Output the (x, y) coordinate of the center of the cell containing the given text.  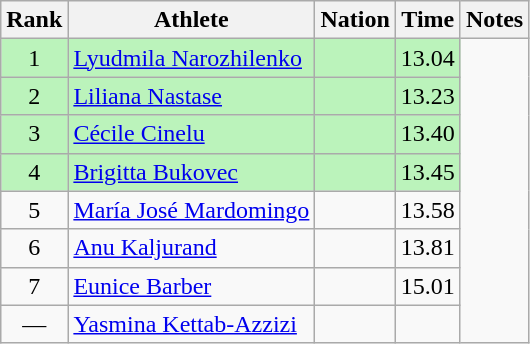
13.23 (428, 96)
Eunice Barber (192, 286)
Liliana Nastase (192, 96)
2 (34, 96)
6 (34, 248)
13.58 (428, 210)
Nation (355, 20)
Yasmina Kettab-Azzizi (192, 324)
Lyudmila Narozhilenko (192, 58)
— (34, 324)
Notes (494, 20)
Athlete (192, 20)
13.45 (428, 172)
13.40 (428, 134)
13.04 (428, 58)
Anu Kaljurand (192, 248)
1 (34, 58)
Cécile Cinelu (192, 134)
Brigitta Bukovec (192, 172)
5 (34, 210)
Time (428, 20)
4 (34, 172)
María José Mardomingo (192, 210)
13.81 (428, 248)
Rank (34, 20)
7 (34, 286)
15.01 (428, 286)
3 (34, 134)
